Locate the cell with the specified text and output its [x, y] center coordinate. 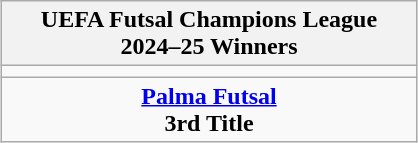
Palma Futsal 3rd Title [209, 110]
UEFA Futsal Champions League 2024–25 Winners [209, 34]
